Scan for the cell matching the given text and deliver its [X, Y] coordinate at center. 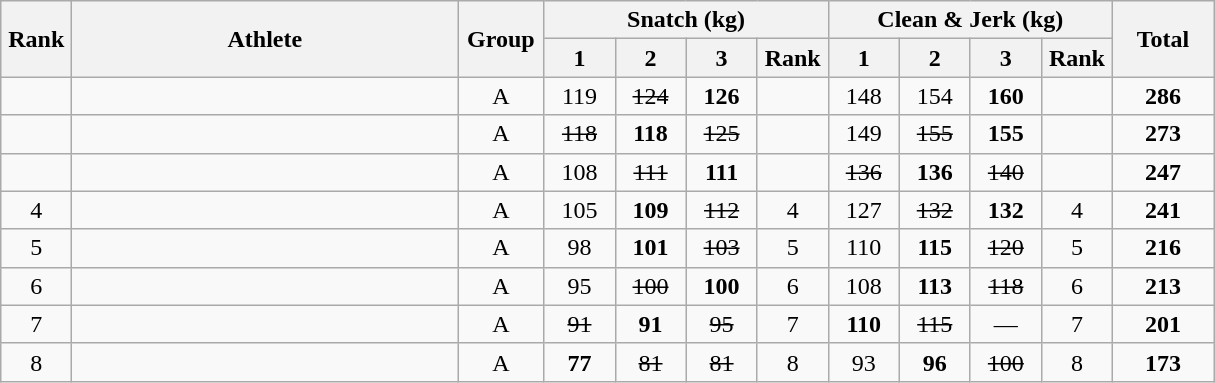
109 [650, 210]
98 [580, 248]
103 [722, 248]
113 [934, 286]
Clean & Jerk (kg) [970, 20]
241 [1162, 210]
216 [1162, 248]
140 [1006, 172]
213 [1162, 286]
201 [1162, 324]
127 [864, 210]
77 [580, 362]
124 [650, 96]
93 [864, 362]
286 [1162, 96]
Total [1162, 39]
149 [864, 134]
Athlete [265, 39]
148 [864, 96]
273 [1162, 134]
160 [1006, 96]
— [1006, 324]
154 [934, 96]
Snatch (kg) [686, 20]
96 [934, 362]
112 [722, 210]
173 [1162, 362]
119 [580, 96]
Group [501, 39]
101 [650, 248]
125 [722, 134]
247 [1162, 172]
126 [722, 96]
120 [1006, 248]
105 [580, 210]
